Identify which cell holds the provided text, then report its [X, Y] central coordinate. 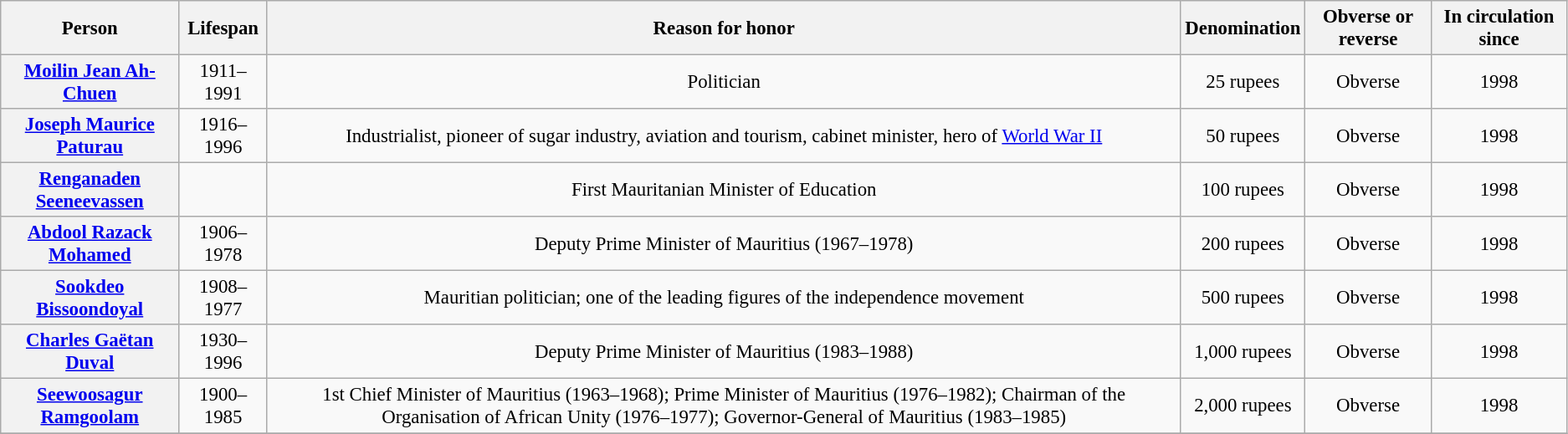
1916–1996 [223, 135]
Charles Gaëtan Duval [90, 351]
First Mauritanian Minister of Education [724, 191]
100 rupees [1243, 191]
Sookdeo Bissoondoyal [90, 298]
Obverse or reverse [1369, 28]
Politician [724, 82]
2,000 rupees [1243, 406]
Seewoosagur Ramgoolam [90, 406]
Moilin Jean Ah-Chuen [90, 82]
1,000 rupees [1243, 351]
200 rupees [1243, 244]
Deputy Prime Minister of Mauritius (1983–1988) [724, 351]
1908–1977 [223, 298]
1911–1991 [223, 82]
50 rupees [1243, 135]
500 rupees [1243, 298]
Denomination [1243, 28]
Deputy Prime Minister of Mauritius (1967–1978) [724, 244]
1900–1985 [223, 406]
Abdool Razack Mohamed [90, 244]
25 rupees [1243, 82]
Lifespan [223, 28]
Person [90, 28]
Joseph Maurice Paturau [90, 135]
Renganaden Seeneevassen [90, 191]
Reason for honor [724, 28]
1930–1996 [223, 351]
In circulation since [1499, 28]
Mauritian politician; one of the leading figures of the independence movement [724, 298]
Industrialist, pioneer of sugar industry, aviation and tourism, cabinet minister, hero of World War II [724, 135]
1906–1978 [223, 244]
